Locate the cell with the specified text and output its (x, y) center coordinate. 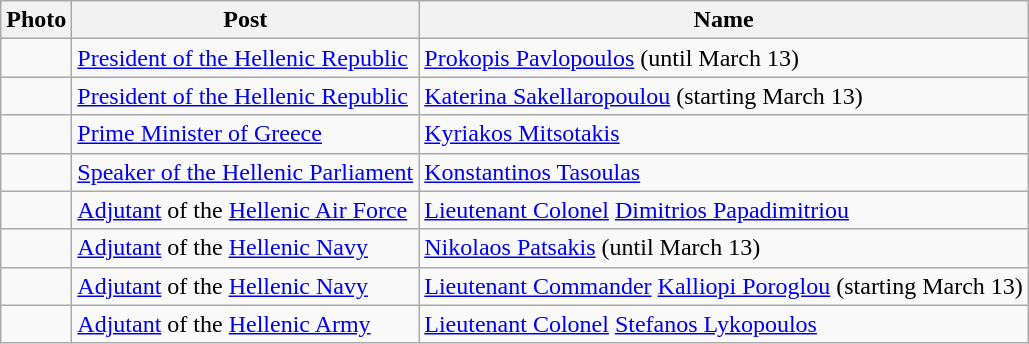
Katerina Sakellaropoulou (starting March 13) (724, 96)
Konstantinos Tasoulas (724, 172)
Lieutenant Commander Kalliopi Poroglou (starting March 13) (724, 286)
Post (246, 20)
Adjutant of the Hellenic Air Force (246, 210)
Prime Minister of Greece (246, 134)
Adjutant of the Hellenic Army (246, 324)
Lieutenant Colonel Stefanos Lykopoulos (724, 324)
Nikolaos Patsakis (until March 13) (724, 248)
Name (724, 20)
Lieutenant Colonel Dimitrios Papadimitriou (724, 210)
Kyriakos Mitsotakis (724, 134)
Speaker of the Hellenic Parliament (246, 172)
Photo (36, 20)
Prokopis Pavlopoulos (until March 13) (724, 58)
